Search for the cell housing the specified text and yield its (X, Y) center coordinate. 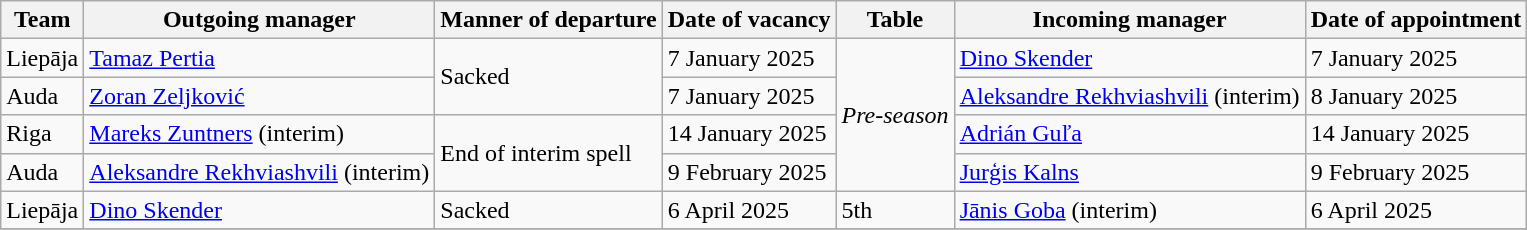
Jānis Goba (interim) (1130, 210)
End of interim spell (548, 153)
Incoming manager (1130, 20)
Team (42, 20)
Adrián Guľa (1130, 134)
Date of vacancy (749, 20)
Manner of departure (548, 20)
Outgoing manager (260, 20)
Date of appointment (1416, 20)
5th (895, 210)
Mareks Zuntners (interim) (260, 134)
Zoran Zeljković (260, 96)
Table (895, 20)
Pre-season (895, 115)
Riga (42, 134)
Jurģis Kalns (1130, 172)
8 January 2025 (1416, 96)
Tamaz Pertia (260, 58)
